Find where the given text appears and provide that cell's center as [X, Y] coordinate. 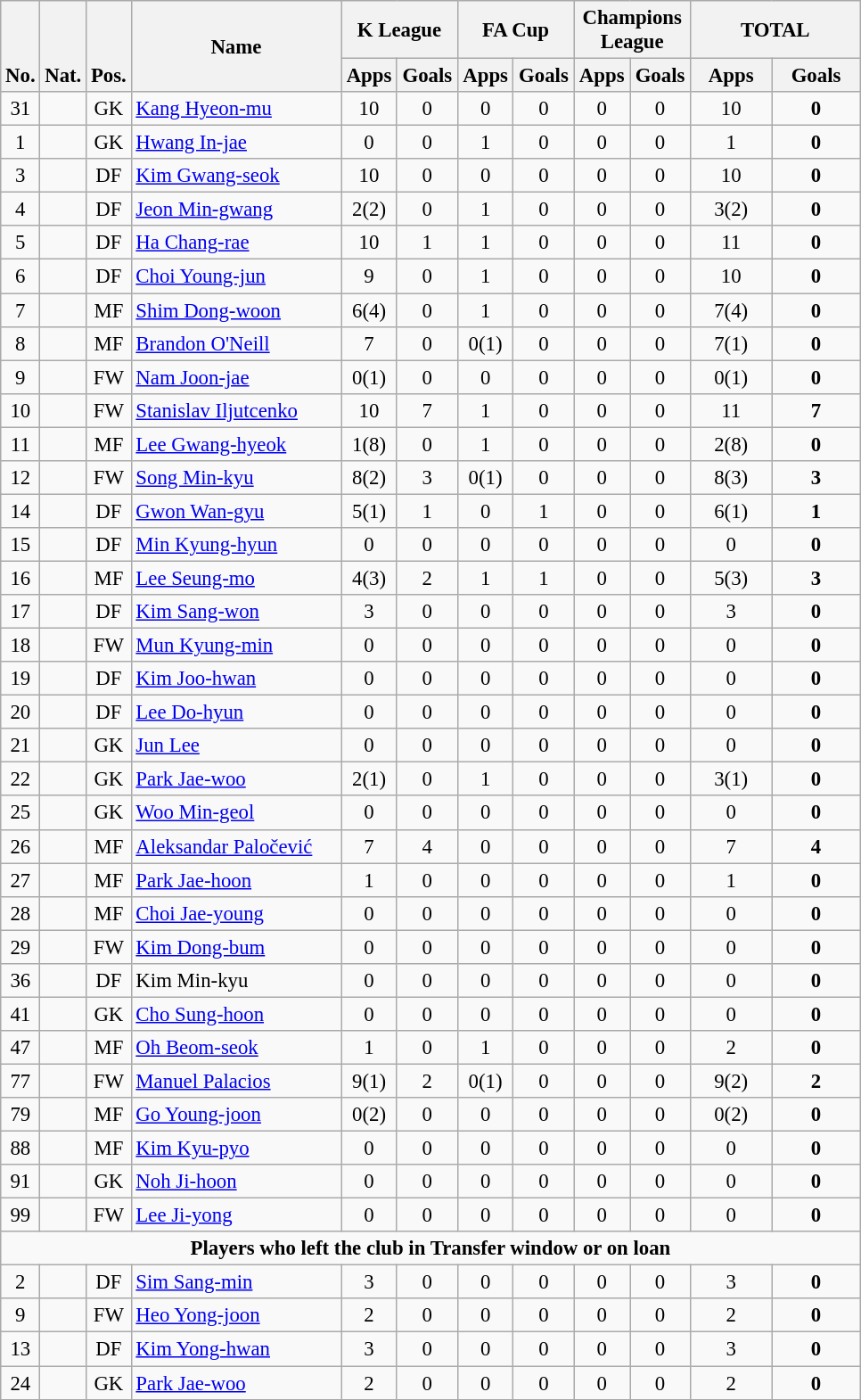
19 [20, 679]
Aleksandar Paločević [236, 846]
88 [20, 1149]
6(1) [731, 511]
Lee Seung-mo [236, 578]
18 [20, 646]
Shim Dong-woon [236, 310]
Stanislav Iljutcenko [236, 410]
K League [399, 30]
5(3) [731, 578]
Brandon O'Neill [236, 343]
Park Jae-hoon [236, 880]
8(3) [731, 478]
Lee Gwang-hyeok [236, 444]
Kim Yong-hwan [236, 1349]
Nat. [63, 46]
29 [20, 947]
Choi Young-jun [236, 276]
6 [20, 276]
Ha Chang-rae [236, 243]
16 [20, 578]
Champions League [633, 30]
3(1) [731, 779]
Kim Min-kyu [236, 981]
77 [20, 1081]
Kim Joo-hwan [236, 679]
2(1) [369, 779]
14 [20, 511]
FA Cup [515, 30]
Nam Joon-jae [236, 377]
79 [20, 1115]
9(1) [369, 1081]
26 [20, 846]
27 [20, 880]
7(4) [731, 310]
13 [20, 1349]
8(2) [369, 478]
Kang Hyeon-mu [236, 109]
Cho Sung-hoon [236, 1014]
41 [20, 1014]
4(3) [369, 578]
No. [20, 46]
Players who left the club in Transfer window or on loan [430, 1248]
15 [20, 545]
TOTAL [775, 30]
Jun Lee [236, 745]
8 [20, 343]
Kim Kyu-pyo [236, 1149]
Woo Min-geol [236, 813]
Kim Gwang-seok [236, 176]
Go Young-joon [236, 1115]
25 [20, 813]
36 [20, 981]
3(2) [731, 210]
22 [20, 779]
91 [20, 1182]
Kim Dong-bum [236, 947]
21 [20, 745]
Min Kyung-hyun [236, 545]
20 [20, 712]
Heo Yong-joon [236, 1315]
17 [20, 612]
31 [20, 109]
Lee Do-hyun [236, 712]
Kim Sang-won [236, 612]
Manuel Palacios [236, 1081]
9(2) [731, 1081]
5 [20, 243]
7(1) [731, 343]
1(8) [369, 444]
Mun Kyung-min [236, 646]
5(1) [369, 511]
Noh Ji-hoon [236, 1182]
99 [20, 1215]
Jeon Min-gwang [236, 210]
12 [20, 478]
Song Min-kyu [236, 478]
28 [20, 913]
Choi Jae-young [236, 913]
47 [20, 1048]
Hwang In-jae [236, 143]
2(8) [731, 444]
Oh Beom-seok [236, 1048]
Lee Ji-yong [236, 1215]
Sim Sang-min [236, 1282]
6(4) [369, 310]
Pos. [109, 46]
Name [236, 46]
24 [20, 1383]
2(2) [369, 210]
Gwon Wan-gyu [236, 511]
